Locate the cell with the specified text and output its (x, y) center coordinate. 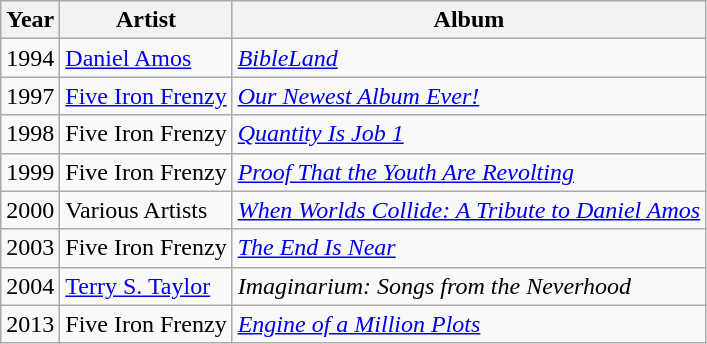
1998 (30, 134)
Engine of a Million Plots (469, 324)
2003 (30, 248)
When Worlds Collide: A Tribute to Daniel Amos (469, 210)
2013 (30, 324)
Album (469, 20)
2004 (30, 286)
1994 (30, 58)
1997 (30, 96)
Daniel Amos (146, 58)
Our Newest Album Ever! (469, 96)
2000 (30, 210)
1999 (30, 172)
Terry S. Taylor (146, 286)
The End Is Near (469, 248)
BibleLand (469, 58)
Artist (146, 20)
Imaginarium: Songs from the Neverhood (469, 286)
Year (30, 20)
Quantity Is Job 1 (469, 134)
Proof That the Youth Are Revolting (469, 172)
Various Artists (146, 210)
